Output the [x, y] coordinate of the center of the cell containing the given text.  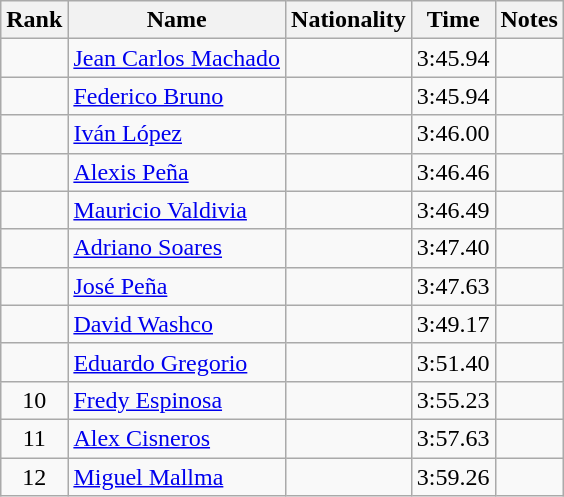
Miguel Mallma [177, 477]
Name [177, 20]
Nationality [349, 20]
10 [34, 400]
3:57.63 [453, 438]
Time [453, 20]
3:49.17 [453, 324]
Federico Bruno [177, 96]
Alexis Peña [177, 172]
Alex Cisneros [177, 438]
Fredy Espinosa [177, 400]
Iván López [177, 134]
3:55.23 [453, 400]
Mauricio Valdivia [177, 210]
Rank [34, 20]
Eduardo Gregorio [177, 362]
Notes [529, 20]
3:46.46 [453, 172]
José Peña [177, 286]
Adriano Soares [177, 248]
3:46.00 [453, 134]
3:59.26 [453, 477]
11 [34, 438]
David Washco [177, 324]
Jean Carlos Machado [177, 58]
3:47.40 [453, 248]
3:47.63 [453, 286]
12 [34, 477]
3:46.49 [453, 210]
3:51.40 [453, 362]
